Capture the cell that displays the provided text and extract its [x, y] central coordinate. 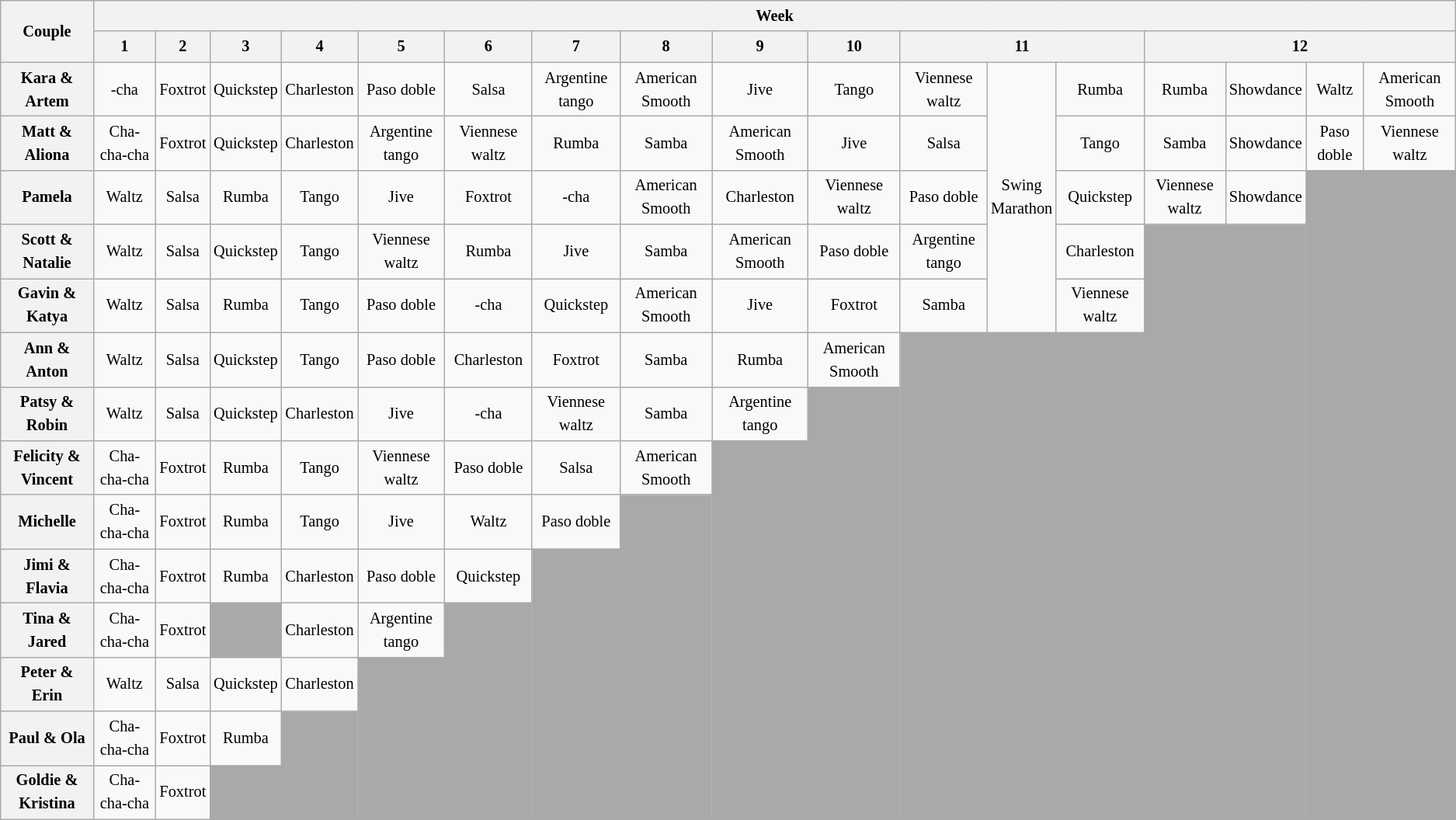
5 [401, 47]
Ann & Anton [47, 360]
7 [576, 47]
Patsy & Robin [47, 414]
12 [1300, 47]
10 [854, 47]
Matt & Aliona [47, 143]
Felicity & Vincent [47, 467]
Jimi & Flavia [47, 576]
Couple [47, 31]
Gavin & Katya [47, 305]
Peter & Erin [47, 684]
4 [320, 47]
1 [124, 47]
Scott & Natalie [47, 252]
Goldie & Kristina [47, 792]
Tina & Jared [47, 630]
Week [775, 16]
6 [488, 47]
11 [1022, 47]
9 [759, 47]
Michelle [47, 522]
Pamela [47, 197]
8 [666, 47]
2 [182, 47]
Kara & Artem [47, 89]
Paul & Ola [47, 738]
SwingMarathon [1022, 197]
3 [245, 47]
